Detect which cell encompasses the target text, then output its (x, y) center coordinate. 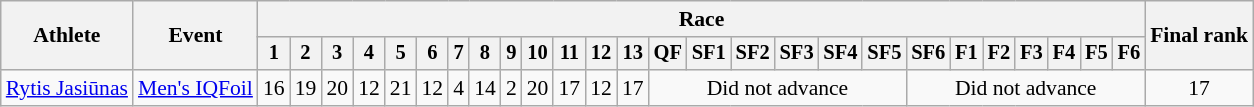
Athlete (67, 36)
F4 (1064, 54)
SF6 (928, 54)
7 (458, 54)
1 (274, 54)
13 (633, 54)
Rytis Jasiūnas (67, 88)
Race (702, 19)
10 (538, 54)
F3 (1031, 54)
Event (196, 36)
6 (432, 54)
19 (306, 88)
F5 (1096, 54)
Final rank (1199, 36)
Men's IQFoil (196, 88)
SF3 (797, 54)
14 (485, 88)
SF1 (709, 54)
21 (401, 88)
8 (485, 54)
F6 (1129, 54)
SF4 (841, 54)
SF5 (884, 54)
F2 (999, 54)
SF2 (753, 54)
3 (337, 54)
9 (512, 54)
16 (274, 88)
F1 (966, 54)
5 (401, 54)
11 (569, 54)
QF (668, 54)
